Search for the cell housing the specified text and yield its (X, Y) center coordinate. 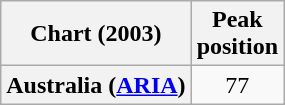
77 (237, 85)
Peakposition (237, 34)
Chart (2003) (96, 34)
Australia (ARIA) (96, 85)
